Return the (X, Y) coordinate for the center point of the cell that contains the specified text.  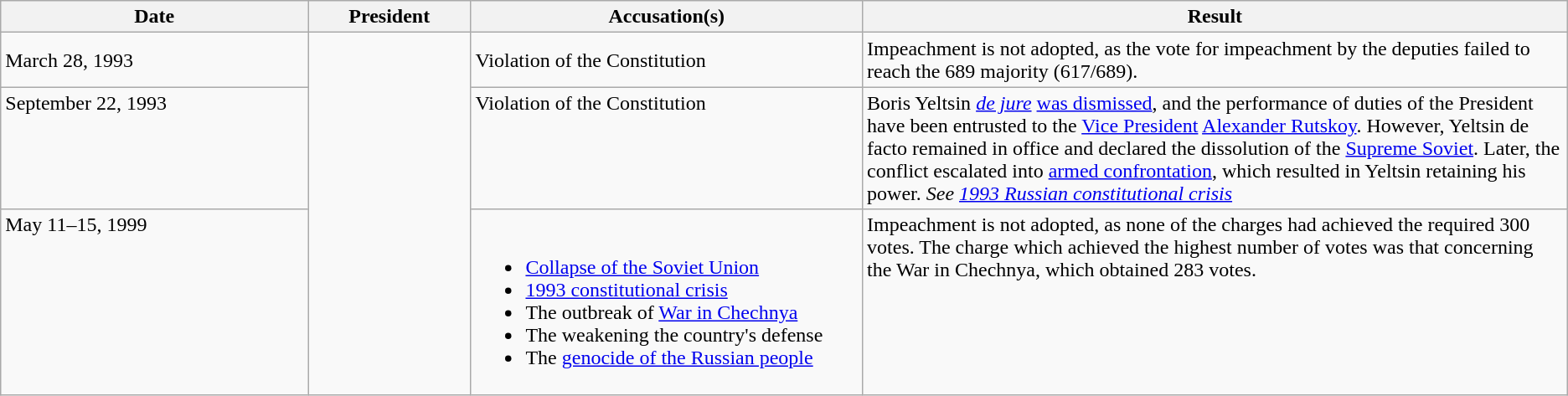
Date (154, 17)
May 11–15, 1999 (154, 301)
President (389, 17)
Impeachment is not adopted, as the vote for impeachment by the deputies failed to reach the 689 majority (617/689). (1215, 60)
September 22, 1993 (154, 148)
Accusation(s) (667, 17)
March 28, 1993 (154, 60)
Result (1215, 17)
